Provide the (X, Y) coordinate of the cell's center where the given text is located.  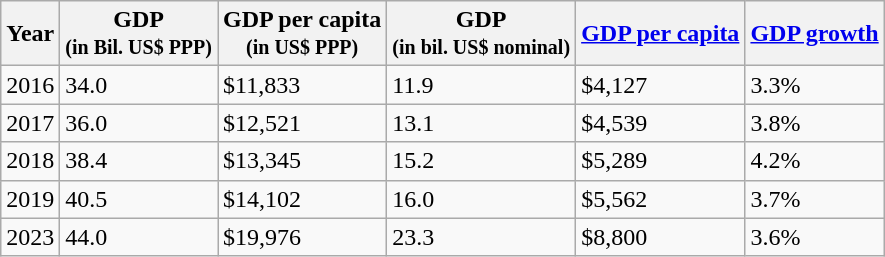
2019 (30, 199)
11.9 (482, 85)
15.2 (482, 161)
$4,539 (660, 123)
16.0 (482, 199)
3.6% (814, 237)
4.2% (814, 161)
Year (30, 34)
3.3% (814, 85)
44.0 (139, 237)
$11,833 (302, 85)
GDP(in Bil. US$ PPP) (139, 34)
2016 (30, 85)
$5,562 (660, 199)
3.7% (814, 199)
13.1 (482, 123)
3.8% (814, 123)
38.4 (139, 161)
$8,800 (660, 237)
GDP growth (814, 34)
$13,345 (302, 161)
40.5 (139, 199)
34.0 (139, 85)
$4,127 (660, 85)
2018 (30, 161)
$14,102 (302, 199)
2017 (30, 123)
$19,976 (302, 237)
GDP per capita (660, 34)
23.3 (482, 237)
2023 (30, 237)
$12,521 (302, 123)
GDP per capita(in US$ PPP) (302, 34)
$5,289 (660, 161)
36.0 (139, 123)
GDP(in bil. US$ nominal) (482, 34)
